Provide the [X, Y] coordinate of the cell's center where the given text is located.  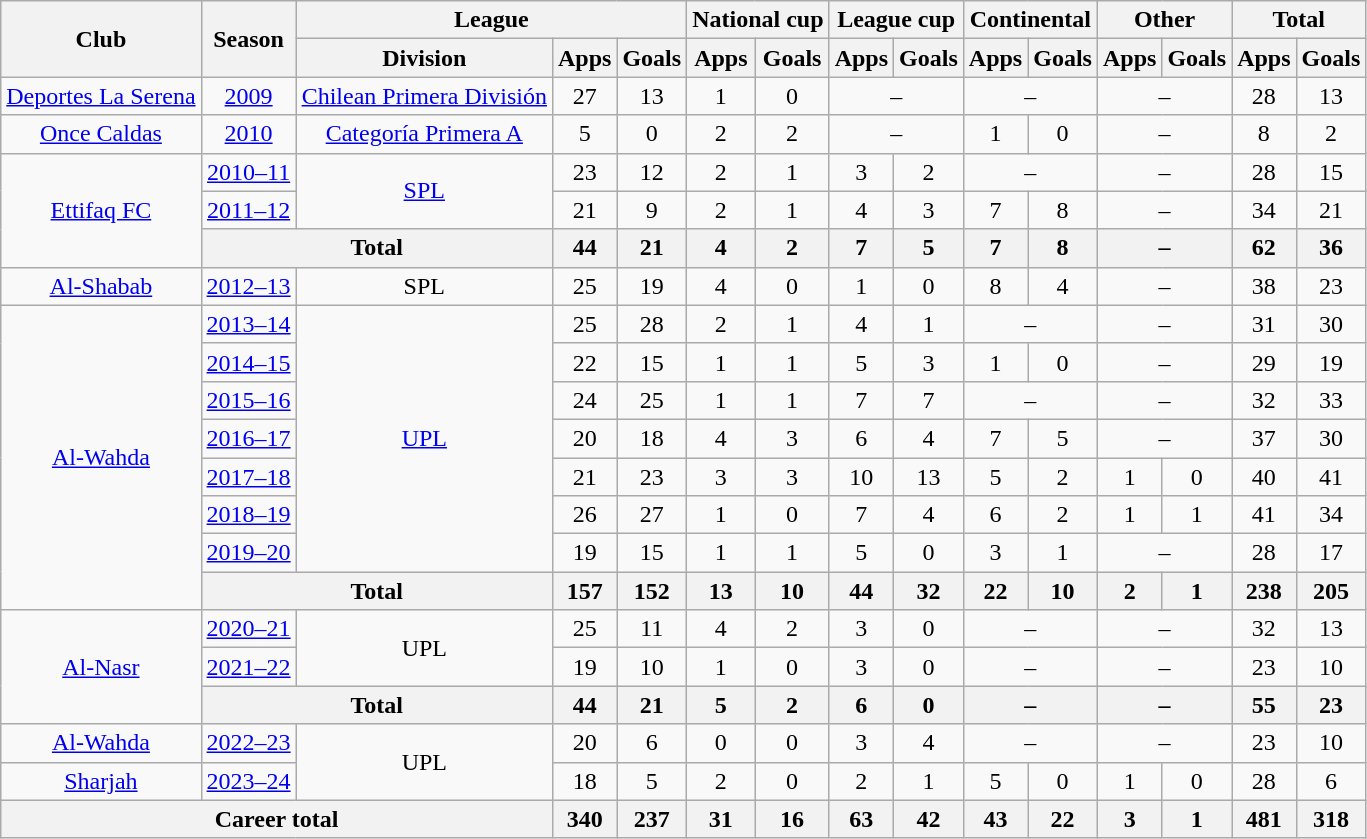
11 [652, 629]
16 [792, 819]
Once Caldas [101, 134]
340 [584, 819]
318 [1331, 819]
2017–18 [248, 477]
Ettifaq FC [101, 210]
26 [584, 515]
205 [1331, 591]
2018–19 [248, 515]
43 [995, 819]
42 [929, 819]
55 [1264, 705]
2019–20 [248, 553]
157 [584, 591]
National cup [758, 20]
481 [1264, 819]
237 [652, 819]
29 [1264, 362]
2016–17 [248, 438]
2021–22 [248, 667]
2014–15 [248, 362]
League cup [896, 20]
Al-Shabab [101, 286]
Club [101, 39]
2011–12 [248, 210]
37 [1264, 438]
2022–23 [248, 743]
Chilean Primera División [424, 96]
36 [1331, 248]
2013–14 [248, 324]
Categoría Primera A [424, 134]
9 [652, 210]
17 [1331, 553]
2009 [248, 96]
Career total [277, 819]
Division [424, 58]
2012–13 [248, 286]
2020–21 [248, 629]
63 [861, 819]
152 [652, 591]
Al-Nasr [101, 667]
2010–11 [248, 172]
Season [248, 39]
40 [1264, 477]
2023–24 [248, 781]
38 [1264, 286]
Other [1164, 20]
Continental [1030, 20]
2010 [248, 134]
Deportes La Serena [101, 96]
12 [652, 172]
24 [584, 400]
62 [1264, 248]
2015–16 [248, 400]
238 [1264, 591]
33 [1331, 400]
Sharjah [101, 781]
League [492, 20]
